Locate the cell with the specified text and output its (x, y) center coordinate. 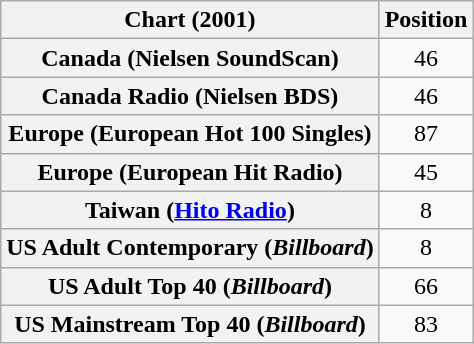
US Adult Contemporary (Billboard) (190, 248)
Canada Radio (Nielsen BDS) (190, 96)
Canada (Nielsen SoundScan) (190, 58)
45 (426, 172)
US Adult Top 40 (Billboard) (190, 286)
Taiwan (Hito Radio) (190, 210)
66 (426, 286)
Europe (European Hit Radio) (190, 172)
Europe (European Hot 100 Singles) (190, 134)
83 (426, 324)
US Mainstream Top 40 (Billboard) (190, 324)
87 (426, 134)
Chart (2001) (190, 20)
Position (426, 20)
